Return the (x, y) coordinate for the center point of the cell that contains the specified text.  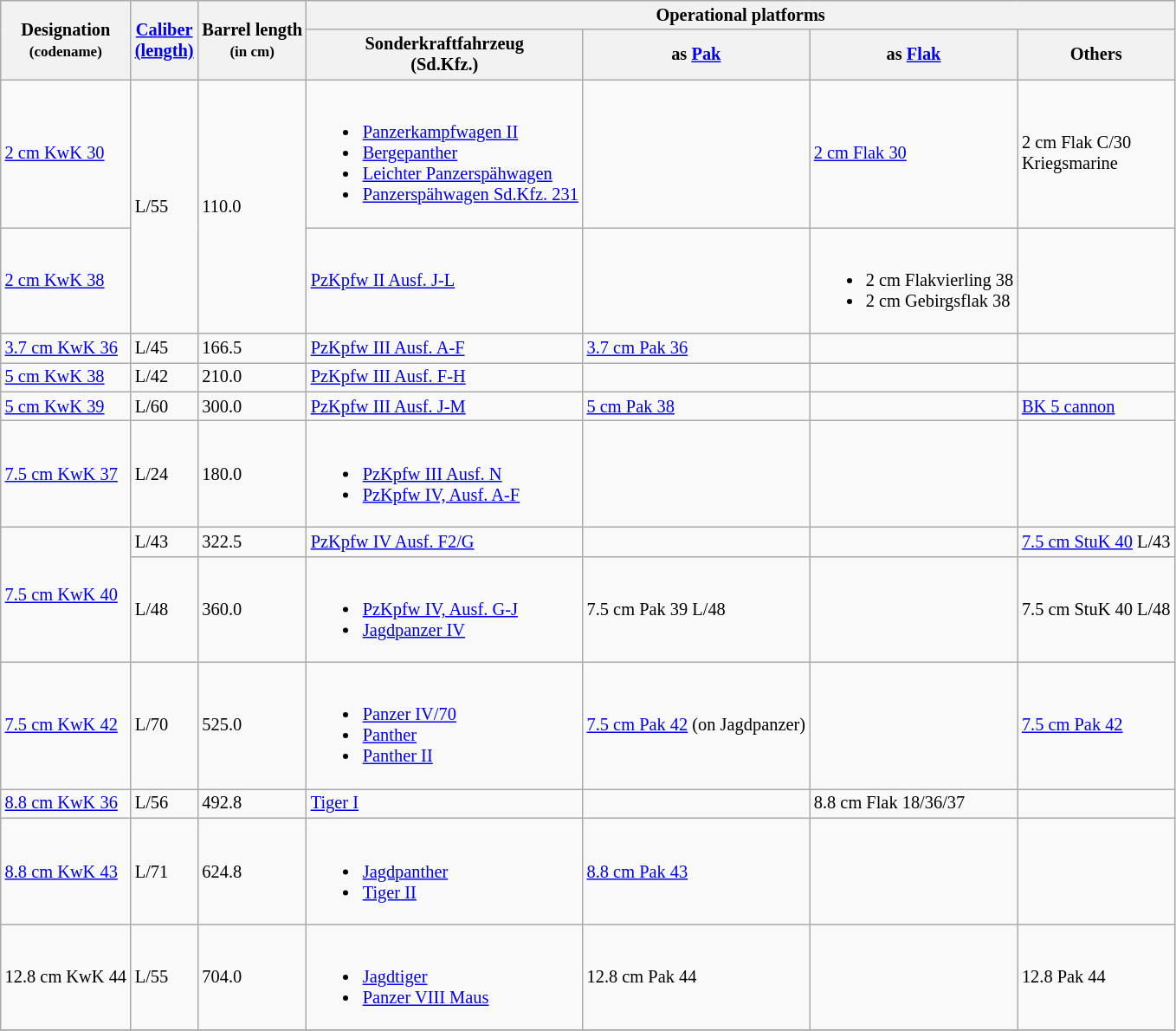
5 cm Pak 38 (696, 406)
L/48 (165, 609)
PzKpfw II Ausf. J-L (445, 280)
Tiger I (445, 803)
7.5 cm StuK 40 L/48 (1096, 609)
L/56 (165, 803)
624.8 (251, 871)
704.0 (251, 977)
Panzerkampfwagen IIBergepantherLeichter PanzerspähwagenPanzerspähwagen Sd.Kfz. 231 (445, 153)
322.5 (251, 541)
L/71 (165, 871)
PzKpfw IV, Ausf. G-JJagdpanzer IV (445, 609)
3.7 cm Pak 36 (696, 348)
8.8 cm Flak 18/36/37 (914, 803)
as Flak (914, 55)
Barrel length(in cm) (251, 40)
BK 5 cannon (1096, 406)
166.5 (251, 348)
8.8 cm KwK 36 (66, 803)
5 cm KwK 38 (66, 377)
2 cm Flakvierling 382 cm Gebirgsflak 38 (914, 280)
2 cm Flak 30 (914, 153)
Panzer IV/70PantherPanther II (445, 725)
12.8 cm KwK 44 (66, 977)
L/45 (165, 348)
Caliber(length) (165, 40)
8.8 cm KwK 43 (66, 871)
as Pak (696, 55)
3.7 cm KwK 36 (66, 348)
525.0 (251, 725)
492.8 (251, 803)
180.0 (251, 474)
110.0 (251, 206)
7.5 cm KwK 40 (66, 594)
8.8 cm Pak 43 (696, 871)
JagdtigerPanzer VIII Maus (445, 977)
Operational platforms (740, 15)
L/43 (165, 541)
PzKpfw III Ausf. NPzKpfw IV, Ausf. A-F (445, 474)
5 cm KwK 39 (66, 406)
12.8 Pak 44 (1096, 977)
L/42 (165, 377)
PzKpfw III Ausf. J-M (445, 406)
L/24 (165, 474)
7.5 cm Pak 39 L/48 (696, 609)
12.8 cm Pak 44 (696, 977)
7.5 cm StuK 40 L/43 (1096, 541)
Sonderkraftfahrzeug(Sd.Kfz.) (445, 55)
7.5 cm KwK 37 (66, 474)
7.5 cm KwK 42 (66, 725)
JagdpantherTiger II (445, 871)
300.0 (251, 406)
L/70 (165, 725)
Others (1096, 55)
7.5 cm Pak 42 (on Jagdpanzer) (696, 725)
210.0 (251, 377)
Designation(codename) (66, 40)
2 cm KwK 30 (66, 153)
7.5 cm Pak 42 (1096, 725)
L/60 (165, 406)
2 cm KwK 38 (66, 280)
360.0 (251, 609)
2 cm Flak C/30Kriegsmarine (1096, 153)
PzKpfw III Ausf. A-F (445, 348)
PzKpfw IV Ausf. F2/G (445, 541)
PzKpfw III Ausf. F-H (445, 377)
